Search for the cell housing the specified text and yield its (x, y) center coordinate. 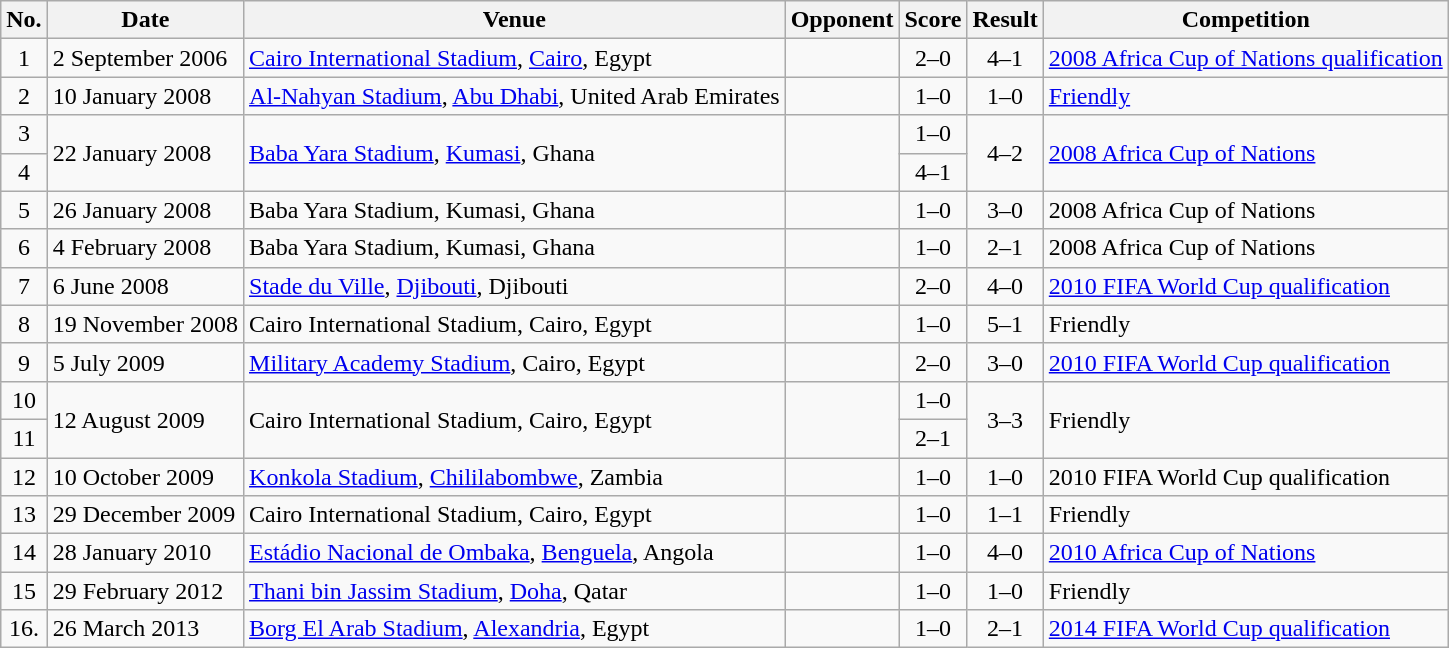
4 February 2008 (145, 248)
Opponent (842, 20)
28 January 2010 (145, 553)
26 January 2008 (145, 210)
11 (24, 438)
5 July 2009 (145, 362)
Thani bin Jassim Stadium, Doha, Qatar (515, 591)
Date (145, 20)
Borg El Arab Stadium, Alexandria, Egypt (515, 629)
Score (933, 20)
Competition (1246, 20)
4 (24, 172)
9 (24, 362)
5–1 (1005, 324)
10 January 2008 (145, 96)
19 November 2008 (145, 324)
10 October 2009 (145, 477)
5 (24, 210)
Estádio Nacional de Ombaka, Benguela, Angola (515, 553)
1–1 (1005, 515)
Al-Nahyan Stadium, Abu Dhabi, United Arab Emirates (515, 96)
29 February 2012 (145, 591)
12 (24, 477)
10 (24, 400)
6 June 2008 (145, 286)
2 September 2006 (145, 58)
13 (24, 515)
2010 Africa Cup of Nations (1246, 553)
6 (24, 248)
2 (24, 96)
14 (24, 553)
16. (24, 629)
29 December 2009 (145, 515)
22 January 2008 (145, 153)
Stade du Ville, Djibouti, Djibouti (515, 286)
Result (1005, 20)
Konkola Stadium, Chililabombwe, Zambia (515, 477)
26 March 2013 (145, 629)
No. (24, 20)
15 (24, 591)
1 (24, 58)
Venue (515, 20)
3–3 (1005, 419)
2008 Africa Cup of Nations qualification (1246, 58)
3 (24, 134)
12 August 2009 (145, 419)
7 (24, 286)
4–2 (1005, 153)
2014 FIFA World Cup qualification (1246, 629)
Military Academy Stadium, Cairo, Egypt (515, 362)
8 (24, 324)
